Output the (X, Y) coordinate of the center of the cell containing the given text.  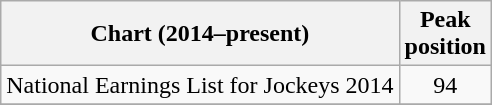
Peakposition (445, 34)
National Earnings List for Jockeys 2014 (200, 85)
Chart (2014–present) (200, 34)
94 (445, 85)
